Find where the given text appears and provide that cell's center as [X, Y] coordinate. 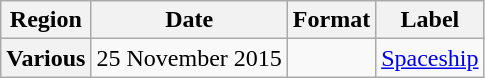
Date [189, 20]
Various [46, 58]
Region [46, 20]
Format [331, 20]
25 November 2015 [189, 58]
Label [430, 20]
Spaceship [430, 58]
